Detect which cell encompasses the target text, then output its (x, y) center coordinate. 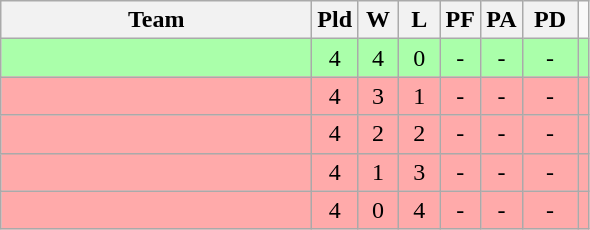
W (378, 20)
PD (550, 20)
L (420, 20)
Team (156, 20)
Pld (335, 20)
PF (460, 20)
PA (502, 20)
